Return the [X, Y] coordinate for the center point of the cell that contains the specified text.  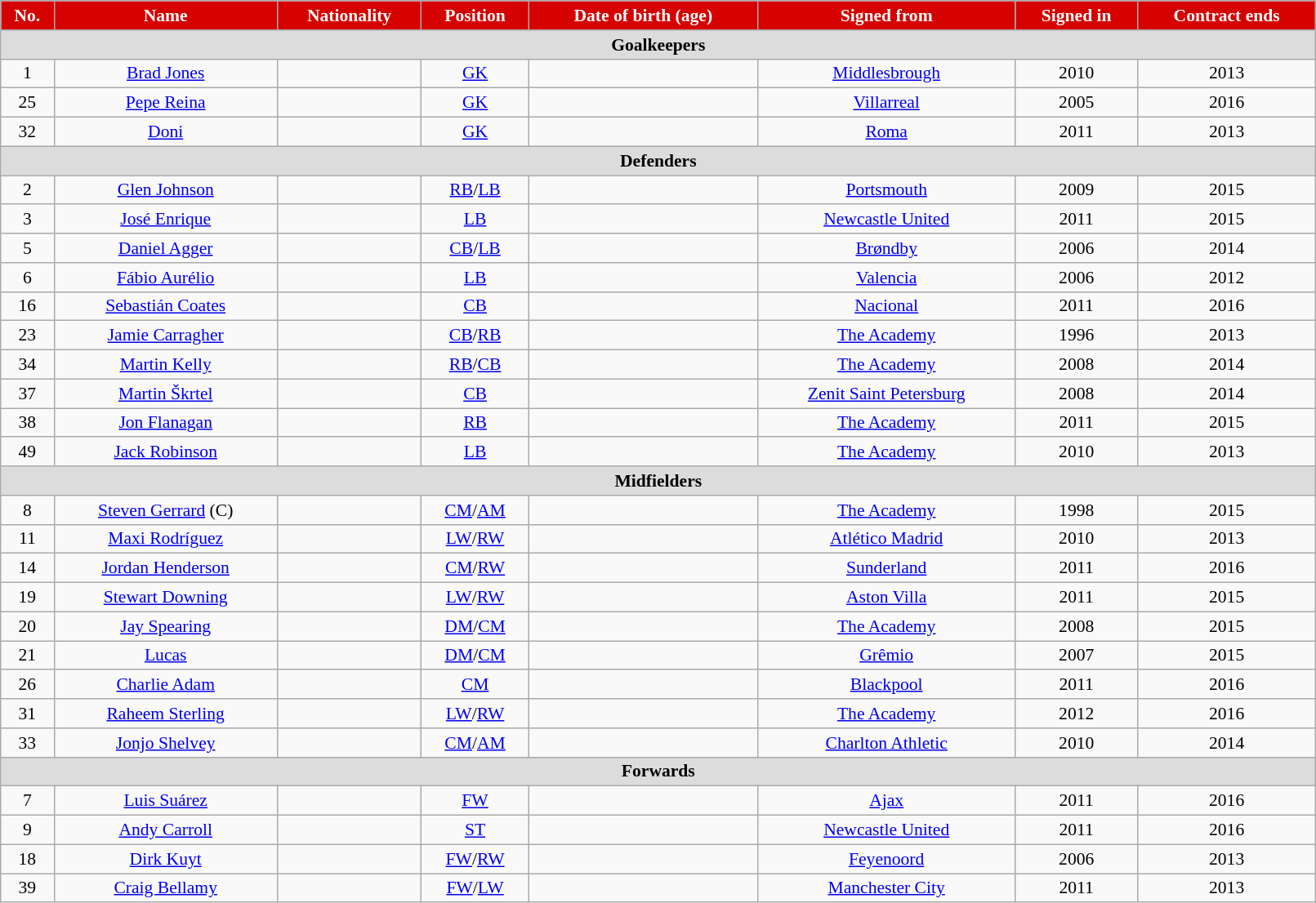
5 [28, 248]
Brad Jones [165, 73]
Date of birth (age) [643, 16]
Andy Carroll [165, 830]
FW/LW [475, 888]
Lucas [165, 656]
CB/LB [475, 248]
Jordan Henderson [165, 568]
1 [28, 73]
RB [475, 423]
Signed in [1077, 16]
Name [165, 16]
ST [475, 830]
Forwards [658, 772]
Daniel Agger [165, 248]
Grêmio [886, 656]
14 [28, 568]
Roma [886, 132]
Raheem Sterling [165, 714]
25 [28, 103]
Brøndby [886, 248]
2007 [1077, 656]
Dirk Kuyt [165, 859]
Zenit Saint Petersburg [886, 394]
FW [475, 801]
31 [28, 714]
Stewart Downing [165, 598]
Craig Bellamy [165, 888]
18 [28, 859]
FW/RW [475, 859]
39 [28, 888]
2009 [1077, 190]
1998 [1077, 510]
Jon Flanagan [165, 423]
Pepe Reina [165, 103]
Charlton Athletic [886, 743]
Martin Kelly [165, 365]
37 [28, 394]
Luis Suárez [165, 801]
Goalkeepers [658, 45]
49 [28, 452]
Blackpool [886, 685]
8 [28, 510]
23 [28, 336]
38 [28, 423]
Maxi Rodríguez [165, 539]
Ajax [886, 801]
Nationality [349, 16]
2 [28, 190]
7 [28, 801]
Charlie Adam [165, 685]
Valencia [886, 278]
19 [28, 598]
16 [28, 306]
Portsmouth [886, 190]
Middlesbrough [886, 73]
Steven Gerrard (C) [165, 510]
Feyenoord [886, 859]
Martin Škrtel [165, 394]
32 [28, 132]
Sebastián Coates [165, 306]
Position [475, 16]
Signed from [886, 16]
33 [28, 743]
Aston Villa [886, 598]
Doni [165, 132]
RB/CB [475, 365]
34 [28, 365]
Jonjo Shelvey [165, 743]
Fábio Aurélio [165, 278]
9 [28, 830]
CM/RW [475, 568]
José Enrique [165, 220]
Atlético Madrid [886, 539]
26 [28, 685]
Jamie Carragher [165, 336]
20 [28, 626]
Sunderland [886, 568]
21 [28, 656]
Defenders [658, 161]
1996 [1077, 336]
CM [475, 685]
Jay Spearing [165, 626]
Villarreal [886, 103]
11 [28, 539]
6 [28, 278]
3 [28, 220]
Midfielders [658, 481]
Contract ends [1226, 16]
No. [28, 16]
CB/RB [475, 336]
Jack Robinson [165, 452]
RB/LB [475, 190]
Nacional [886, 306]
Manchester City [886, 888]
2005 [1077, 103]
Glen Johnson [165, 190]
